Search for the cell housing the specified text and yield its (x, y) center coordinate. 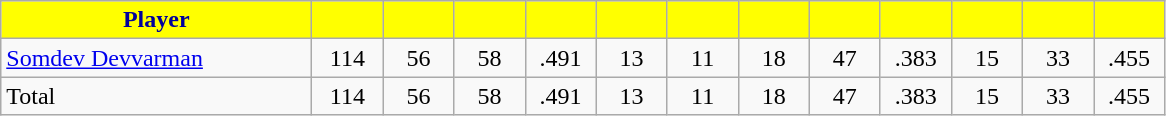
Total (156, 96)
Player (156, 20)
Somdev Devvarman (156, 58)
